Capture the cell that displays the provided text and extract its (x, y) central coordinate. 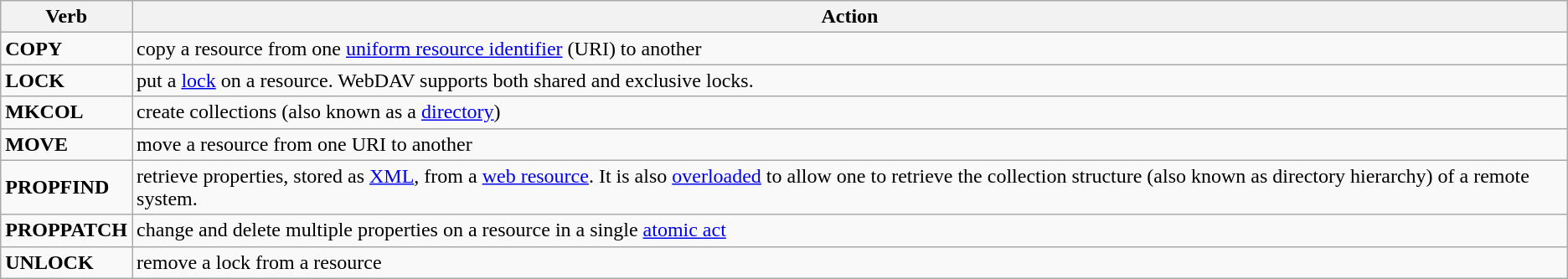
remove a lock from a resource (850, 262)
PROPFIND (67, 188)
put a lock on a resource. WebDAV supports both shared and exclusive locks. (850, 80)
Verb (67, 17)
MKCOL (67, 112)
UNLOCK (67, 262)
PROPPATCH (67, 230)
COPY (67, 49)
move a resource from one URI to another (850, 144)
Action (850, 17)
copy a resource from one uniform resource identifier (URI) to another (850, 49)
MOVE (67, 144)
LOCK (67, 80)
change and delete multiple properties on a resource in a single atomic act (850, 230)
create collections (also known as a directory) (850, 112)
